Capture the cell that displays the provided text and extract its [X, Y] central coordinate. 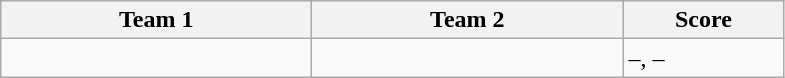
Team 1 [156, 20]
–, – [704, 58]
Team 2 [468, 20]
Score [704, 20]
